Search for the cell housing the specified text and yield its [X, Y] center coordinate. 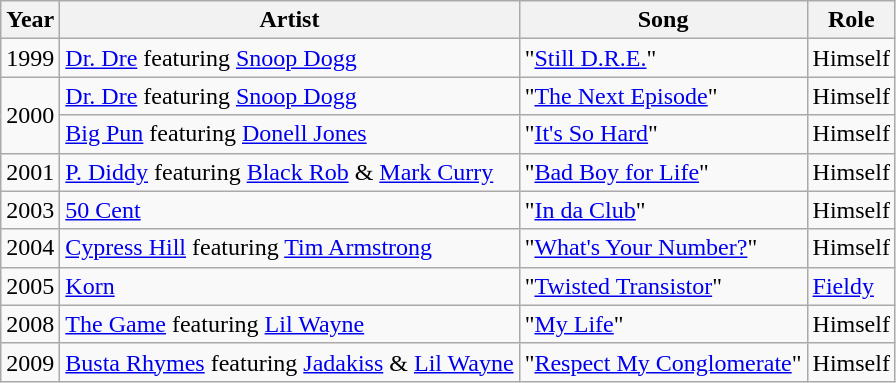
2001 [30, 172]
Artist [290, 20]
The Game featuring Lil Wayne [290, 324]
"The Next Episode" [663, 96]
P. Diddy featuring Black Rob & Mark Curry [290, 172]
"Bad Boy for Life" [663, 172]
Big Pun featuring Donell Jones [290, 134]
2005 [30, 286]
2003 [30, 210]
2004 [30, 248]
50 Cent [290, 210]
"In da Club" [663, 210]
1999 [30, 58]
Korn [290, 286]
Fieldy [851, 286]
"Still D.R.E." [663, 58]
2009 [30, 362]
"It's So Hard" [663, 134]
"Respect My Conglomerate" [663, 362]
"What's Your Number?" [663, 248]
"Twisted Transistor" [663, 286]
Song [663, 20]
"My Life" [663, 324]
2008 [30, 324]
Cypress Hill featuring Tim Armstrong [290, 248]
2000 [30, 115]
Role [851, 20]
Year [30, 20]
Busta Rhymes featuring Jadakiss & Lil Wayne [290, 362]
